From the cell containing the given text, extract its center point as [x, y] coordinate. 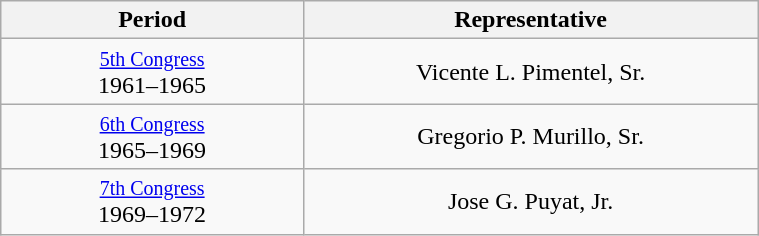
Gregorio P. Murillo, Sr. [530, 136]
Period [152, 20]
5th Congress1961–1965 [152, 72]
Jose G. Puyat, Jr. [530, 202]
Vicente L. Pimentel, Sr. [530, 72]
6th Congress1965–1969 [152, 136]
Representative [530, 20]
7th Congress1969–1972 [152, 202]
